Return [X, Y] of the center of cell containing provided text 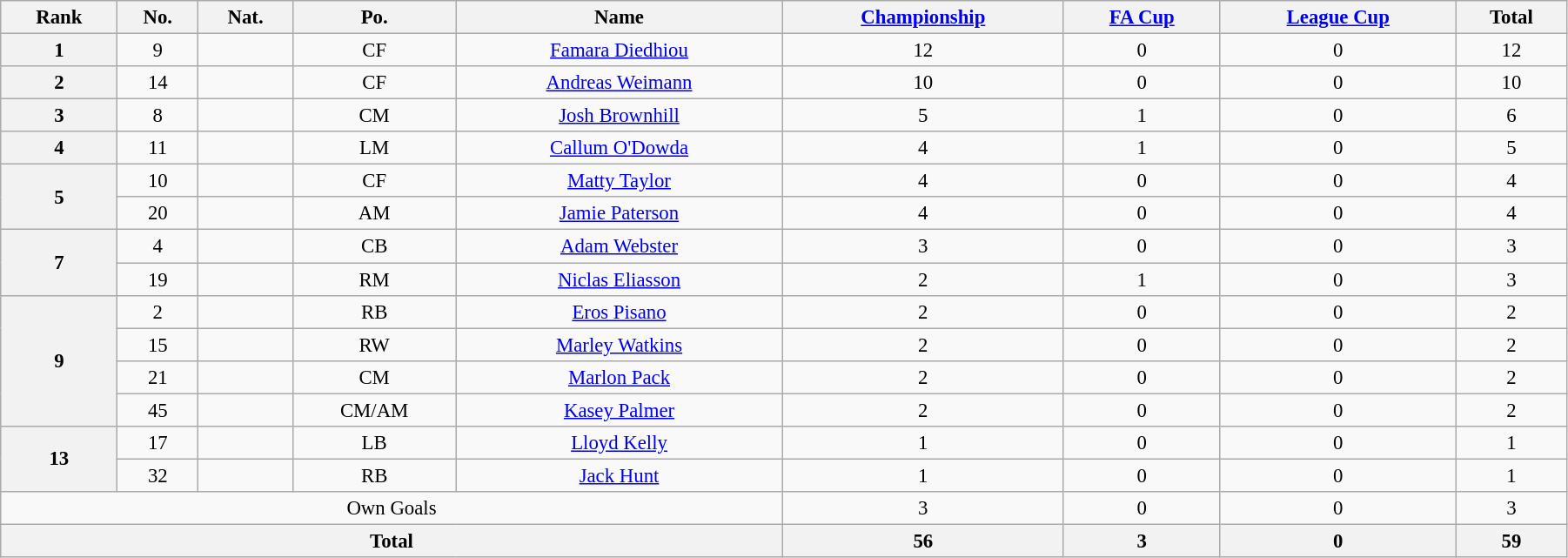
Nat. [245, 17]
32 [158, 475]
6 [1511, 116]
20 [158, 213]
Name [620, 17]
Rank [59, 17]
56 [922, 541]
Jamie Paterson [620, 213]
FA Cup [1142, 17]
Po. [374, 17]
Lloyd Kelly [620, 443]
Championship [922, 17]
15 [158, 345]
14 [158, 83]
Marlon Pack [620, 377]
Famara Diedhiou [620, 50]
45 [158, 410]
7 [59, 263]
Matty Taylor [620, 181]
Eros Pisano [620, 312]
Kasey Palmer [620, 410]
Callum O'Dowda [620, 148]
Adam Webster [620, 246]
11 [158, 148]
AM [374, 213]
CM/AM [374, 410]
21 [158, 377]
59 [1511, 541]
19 [158, 279]
RM [374, 279]
LB [374, 443]
No. [158, 17]
Marley Watkins [620, 345]
Own Goals [392, 508]
Niclas Eliasson [620, 279]
8 [158, 116]
17 [158, 443]
Jack Hunt [620, 475]
Josh Brownhill [620, 116]
13 [59, 460]
CB [374, 246]
League Cup [1338, 17]
Andreas Weimann [620, 83]
LM [374, 148]
RW [374, 345]
